Provide the (x, y) coordinate of the cell's center where the given text is located.  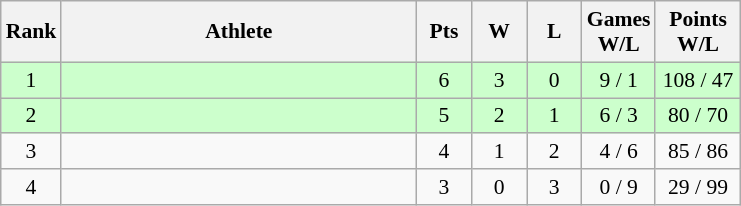
5 (444, 116)
Pts (444, 32)
85 / 86 (698, 152)
108 / 47 (698, 80)
6 / 3 (619, 116)
Rank (32, 32)
9 / 1 (619, 80)
0 / 9 (619, 187)
29 / 99 (698, 187)
W (500, 32)
L (554, 32)
PointsW/L (698, 32)
6 (444, 80)
80 / 70 (698, 116)
Athlete (238, 32)
4 / 6 (619, 152)
GamesW/L (619, 32)
